Scan for the cell matching the given text and deliver its [X, Y] coordinate at center. 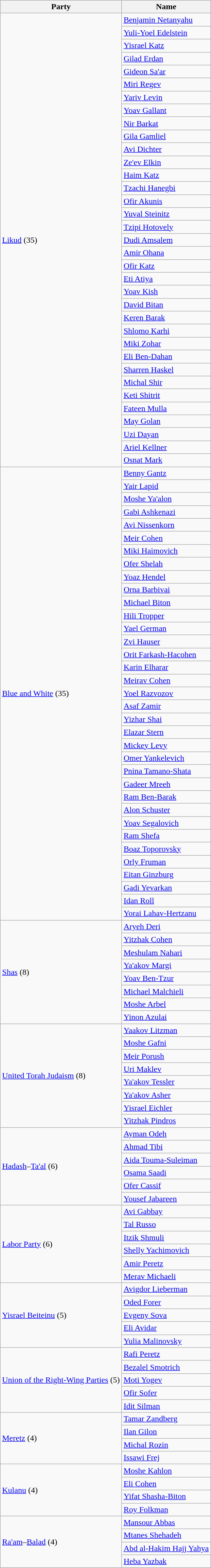
Keren Barak [166, 318]
Avigdor Lieberman [166, 1289]
Shelly Yachimovich [166, 1250]
Elazar Stern [166, 732]
Orna Barbivai [166, 590]
Michal Shir [166, 383]
Benny Gantz [166, 473]
Evgeny Sova [166, 1315]
David Bitan [166, 305]
Yair Lapid [166, 486]
Benjamin Netanyahu [166, 20]
Michael Malchieli [166, 991]
Gabi Ashkenazi [166, 512]
Ofir Sofer [166, 1393]
Mtanes Shehadeh [166, 1535]
Keti Shitrit [166, 395]
Gilad Erdan [166, 59]
Ariel Kellner [166, 447]
Ya'akov Tessler [166, 1082]
Meirav Cohen [166, 680]
Asaf Zamir [166, 706]
Yinon Azulai [166, 1017]
United Torah Judaism (8) [61, 1076]
Ze'ev Elkin [166, 162]
Uzi Dayan [166, 434]
Tal Russo [166, 1225]
Tamar Zandberg [166, 1419]
Blue and White (35) [61, 693]
Yoel Razvozov [166, 693]
Ayman Odeh [166, 1134]
Meir Porush [166, 1056]
Shas (8) [61, 972]
Ofer Shelah [166, 564]
Yitzhak Pindros [166, 1121]
Orit Farkash-Hacohen [166, 654]
Shlomo Karhi [166, 330]
Oded Forer [166, 1302]
Eli Cohen [166, 1484]
Zvi Hauser [166, 642]
Eti Atiya [166, 279]
Itzik Shmuli [166, 1238]
Karin Elharar [166, 667]
Rafi Peretz [166, 1354]
Eitan Ginzburg [166, 875]
Yuli-Yoel Edelstein [166, 33]
Uri Maklev [166, 1069]
Meshulam Nahari [166, 952]
Moti Yogev [166, 1380]
Miki Haimovich [166, 551]
Yisrael Eichler [166, 1108]
Yisrael Beiteinu (5) [61, 1315]
Yuval Steinitz [166, 214]
Moshe Kahlon [166, 1471]
Moshe Ya'alon [166, 499]
Likud (35) [61, 240]
Merav Michaeli [166, 1276]
Haim Katz [166, 175]
Yulia Malinovsky [166, 1341]
Ram Ben-Barak [166, 797]
Avi Dichter [166, 149]
Union of the Right-Wing Parties (5) [61, 1380]
Ya'akov Asher [166, 1095]
Yoav Ben-Tzur [166, 978]
Nir Barkat [166, 123]
Michael Biton [166, 603]
Eli Ben-Dahan [166, 356]
Hili Tropper [166, 616]
Ofer Cassif [166, 1185]
Hadash–Ta'al (6) [61, 1166]
Gila Gamliel [166, 136]
Gadi Yevarkan [166, 888]
Ra'am–Balad (4) [61, 1542]
Moshe Gafni [166, 1043]
Tzipi Hotovely [166, 227]
Amir Peretz [166, 1263]
Idit Silman [166, 1406]
Yitzhak Cohen [166, 939]
Yaakov Litzman [166, 1030]
Sharren Haskel [166, 369]
Aryeh Deri [166, 926]
Aida Touma-Suleiman [166, 1160]
Roy Folkman [166, 1509]
Miri Regev [166, 84]
May Golan [166, 421]
Dudi Amsalem [166, 240]
Yisrael Katz [166, 46]
Fateen Mulla [166, 408]
Ya'akov Margi [166, 965]
Pnina Tamano-Shata [166, 771]
Yoav Kish [166, 292]
Yariv Levin [166, 97]
Omer Yankelevich [166, 758]
Osnat Mark [166, 460]
Meretz (4) [61, 1438]
Bezalel Smotrich [166, 1367]
Abd al-Hakim Hajj Yahya [166, 1548]
Mansour Abbas [166, 1522]
Miki Zohar [166, 343]
Gadeer Mreeh [166, 784]
Amir Ohana [166, 253]
Yifat Shasha-Biton [166, 1497]
Yorai Lahav-Hertzanu [166, 914]
Orly Fruman [166, 862]
Ahmad Tibi [166, 1147]
Yoav Segalovich [166, 823]
Idan Roll [166, 901]
Name [166, 7]
Yizhar Shai [166, 719]
Ram Shefa [166, 836]
Moshe Arbel [166, 1004]
Ofir Katz [166, 266]
Meir Cohen [166, 538]
Ilan Gilon [166, 1432]
Avi Nissenkorn [166, 525]
Issawi Frej [166, 1458]
Yoaz Hendel [166, 577]
Ofir Akunis [166, 201]
Gideon Sa'ar [166, 71]
Boaz Toporovsky [166, 849]
Kulanu (4) [61, 1490]
Yael German [166, 629]
Avi Gabbay [166, 1212]
Yousef Jabareen [166, 1198]
Tzachi Hanegbi [166, 188]
Mickey Levy [166, 745]
Heba Yazbak [166, 1561]
Party [61, 7]
Yoav Gallant [166, 110]
Osama Saadi [166, 1173]
Alon Schuster [166, 810]
Michal Rozin [166, 1445]
Eli Avidar [166, 1328]
Labor Party (6) [61, 1244]
